From the cell containing the given text, extract its center point as (x, y) coordinate. 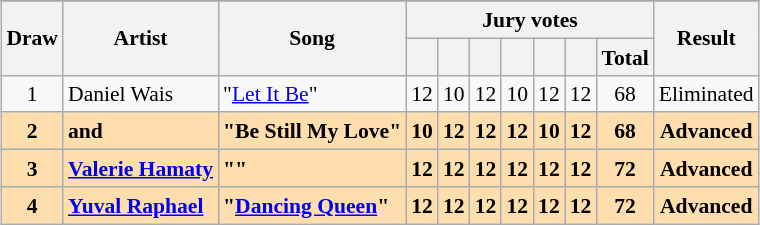
Valerie Hamaty (140, 168)
3 (32, 168)
"Let It Be" (312, 94)
Daniel Wais (140, 94)
Jury votes (530, 20)
"Be Still My Love" (312, 132)
2 (32, 132)
Yuval Raphael (140, 206)
"" (312, 168)
Song (312, 38)
Draw (32, 38)
"Dancing Queen" (312, 206)
Total (624, 56)
1 (32, 94)
Artist (140, 38)
Result (706, 38)
4 (32, 206)
and (140, 132)
Eliminated (706, 94)
